Output the (X, Y) coordinate of the center of the cell containing the given text.  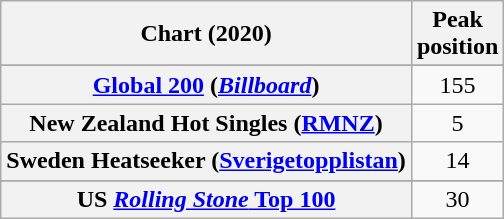
Sweden Heatseeker (Sverigetopplistan) (206, 161)
Peakposition (457, 34)
Chart (2020) (206, 34)
14 (457, 161)
Global 200 (Billboard) (206, 85)
US Rolling Stone Top 100 (206, 199)
30 (457, 199)
155 (457, 85)
New Zealand Hot Singles (RMNZ) (206, 123)
5 (457, 123)
